From the cell containing the given text, extract its center point as [X, Y] coordinate. 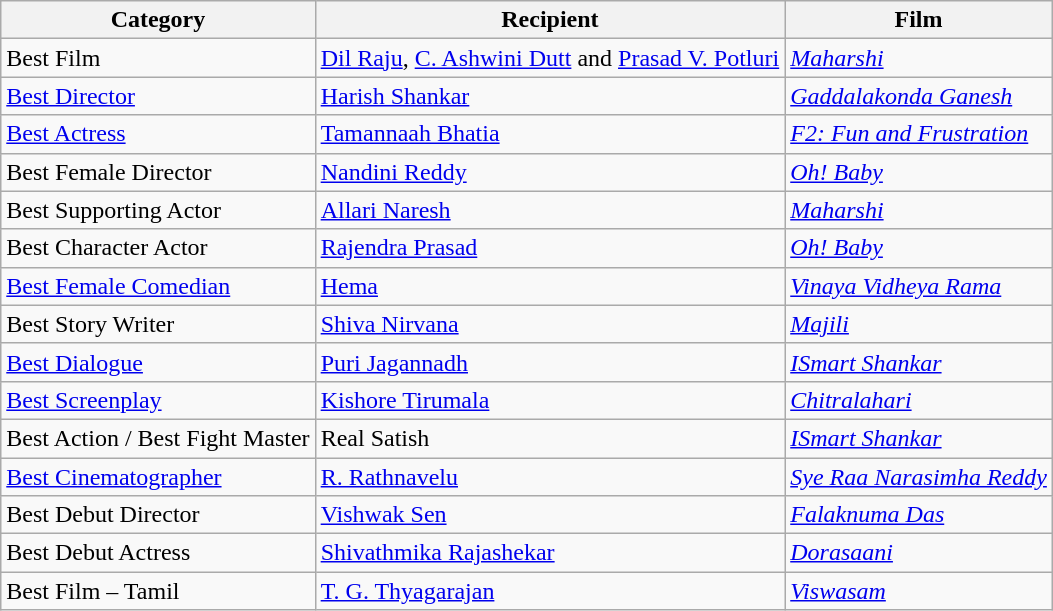
Best Character Actor [158, 248]
Film [919, 20]
Dorasaani [919, 553]
Best Dialogue [158, 362]
Allari Naresh [550, 210]
Best Debut Actress [158, 553]
Best Debut Director [158, 515]
Nandini Reddy [550, 172]
Category [158, 20]
Recipient [550, 20]
Dil Raju, C. Ashwini Dutt and Prasad V. Potluri [550, 58]
Best Film – Tamil [158, 591]
F2: Fun and Frustration [919, 134]
Real Satish [550, 438]
T. G. Thyagarajan [550, 591]
Best Supporting Actor [158, 210]
Viswasam [919, 591]
Best Action / Best Fight Master [158, 438]
Vinaya Vidheya Rama [919, 286]
Best Actress [158, 134]
Best Female Director [158, 172]
Vishwak Sen [550, 515]
Best Film [158, 58]
Rajendra Prasad [550, 248]
Shivathmika Rajashekar [550, 553]
Best Cinematographer [158, 477]
Best Screenplay [158, 400]
Best Director [158, 96]
Hema [550, 286]
Harish Shankar [550, 96]
Tamannaah Bhatia [550, 134]
Falaknuma Das [919, 515]
Gaddalakonda Ganesh [919, 96]
Kishore Tirumala [550, 400]
Sye Raa Narasimha Reddy [919, 477]
Best Story Writer [158, 324]
Chitralahari [919, 400]
Majili [919, 324]
Puri Jagannadh [550, 362]
R. Rathnavelu [550, 477]
Shiva Nirvana [550, 324]
Best Female Comedian [158, 286]
